Identify which cell holds the provided text, then report its (X, Y) central coordinate. 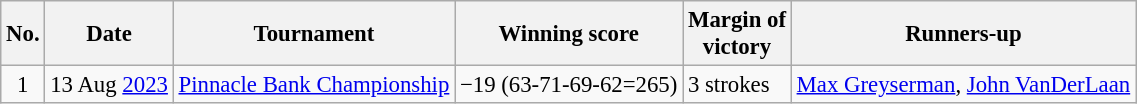
Pinnacle Bank Championship (314, 85)
−19 (63-71-69-62=265) (569, 85)
Winning score (569, 34)
13 Aug 2023 (109, 85)
3 strokes (738, 85)
Date (109, 34)
Runners-up (963, 34)
Tournament (314, 34)
Max Greyserman, John VanDerLaan (963, 85)
Margin ofvictory (738, 34)
1 (23, 85)
No. (23, 34)
